Determine the (x, y) coordinate at the center of the cell enclosing the given text.  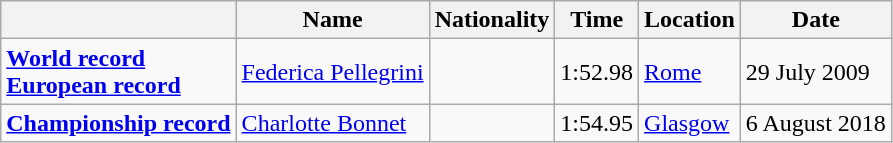
Federica Pellegrini (332, 72)
Rome (690, 72)
Nationality (492, 20)
Time (597, 20)
Name (332, 20)
Glasgow (690, 123)
6 August 2018 (816, 123)
Championship record (118, 123)
1:54.95 (597, 123)
Date (816, 20)
Location (690, 20)
1:52.98 (597, 72)
World recordEuropean record (118, 72)
Charlotte Bonnet (332, 123)
29 July 2009 (816, 72)
